Find where the given text appears and provide that cell's center as (X, Y) coordinate. 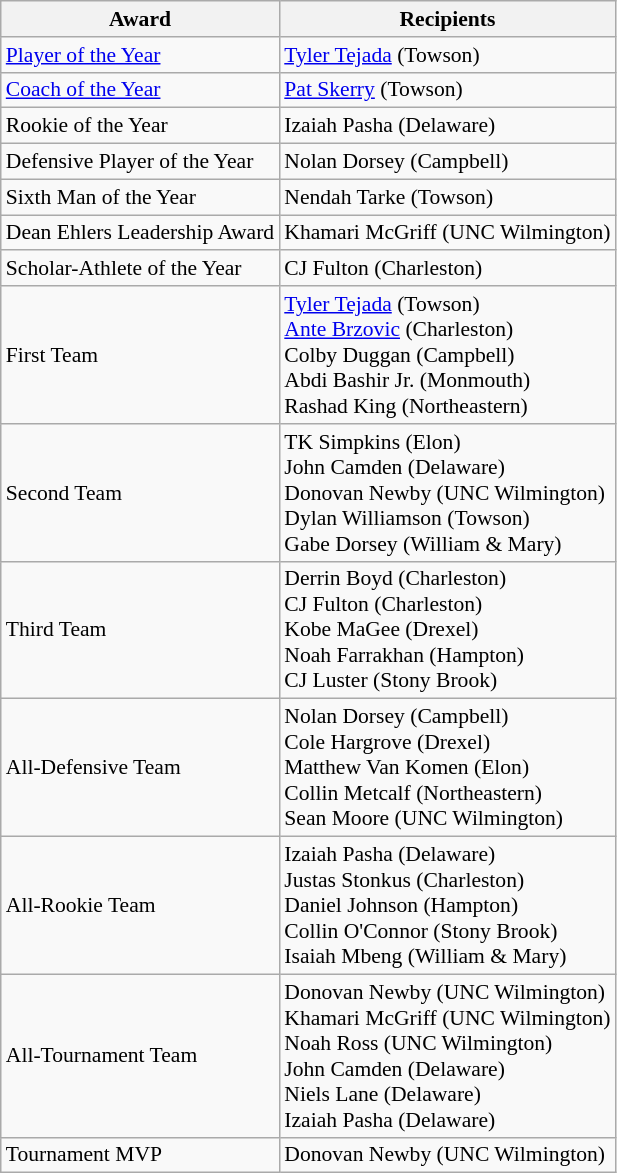
Recipients (447, 19)
Second Team (140, 493)
Pat Skerry (Towson) (447, 90)
Nolan Dorsey (Campbell) (447, 162)
Award (140, 19)
Player of the Year (140, 55)
Nendah Tarke (Towson) (447, 197)
Nolan Dorsey (Campbell) Cole Hargrove (Drexel) Matthew Van Komen (Elon) Collin Metcalf (Northeastern) Sean Moore (UNC Wilmington) (447, 768)
CJ Fulton (Charleston) (447, 269)
Khamari McGriff (UNC Wilmington) (447, 233)
Tournament MVP (140, 1155)
All-Tournament Team (140, 1056)
Tyler Tejada (Towson) Ante Brzovic (Charleston) Colby Duggan (Campbell) Abdi Bashir Jr. (Monmouth) Rashad King (Northeastern) (447, 355)
TK Simpkins (Elon) John Camden (Delaware) Donovan Newby (UNC Wilmington) Dylan Williamson (Towson) Gabe Dorsey (William & Mary) (447, 493)
First Team (140, 355)
Rookie of the Year (140, 126)
Third Team (140, 630)
Derrin Boyd (Charleston) CJ Fulton (Charleston) Kobe MaGee (Drexel) Noah Farrakhan (Hampton) CJ Luster (Stony Brook) (447, 630)
Sixth Man of the Year (140, 197)
Scholar-Athlete of the Year (140, 269)
Izaiah Pasha (Delaware) Justas Stonkus (Charleston) Daniel Johnson (Hampton) Collin O'Connor (Stony Brook) Isaiah Mbeng (William & Mary) (447, 906)
Donovan Newby (UNC Wilmington) (447, 1155)
Defensive Player of the Year (140, 162)
Dean Ehlers Leadership Award (140, 233)
Izaiah Pasha (Delaware) (447, 126)
Coach of the Year (140, 90)
Tyler Tejada (Towson) (447, 55)
All-Rookie Team (140, 906)
All-Defensive Team (140, 768)
